Return [X, Y] of the center of cell containing provided text 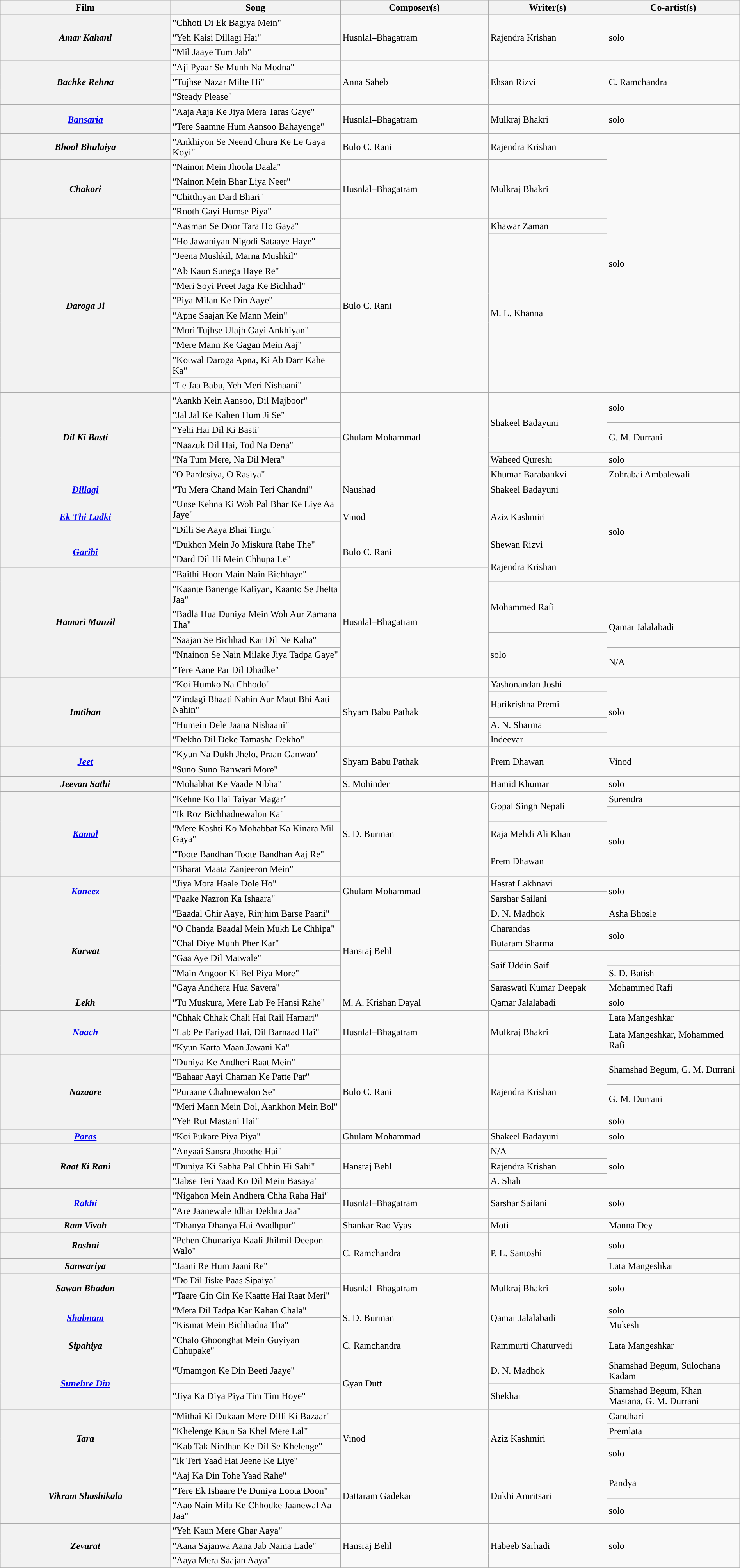
Shekhar [547, 1396]
"Chhoti Di Ek Bagiya Mein" [255, 23]
"Dekho Dil Deke Tamasha Dekho" [255, 740]
Dillagi [85, 489]
"Aasman Se Door Tara Ho Gaya" [255, 226]
"Kyun Na Dukh Jhelo, Praan Ganwao" [255, 755]
Bhool Bhulaiya [85, 147]
Waheed Qureshi [547, 460]
"Tu Mera Chand Main Teri Chandni" [255, 489]
Kaneez [85, 891]
A. Shah [547, 1181]
"Gaa Aye Dil Matwale" [255, 958]
"Jabse Teri Yaad Ko Dil Mein Basaya" [255, 1181]
Saraswati Kumar Deepak [547, 988]
Gandhari [673, 1416]
"Tere Aane Par Dil Dhadke" [255, 669]
"Badla Hua Duniya Mein Woh Aur Zamana Tha" [255, 620]
"Mohabbat Ke Vaade Nibha" [255, 784]
"Anyaai Sansra Jhoothe Hai" [255, 1151]
Jeevan Sathi [85, 784]
Bachke Rehna [85, 82]
Hamari Manzil [85, 622]
Shamshad Begum, Khan Mastana, G. M. Durrani [673, 1396]
Amar Kahani [85, 37]
"Aji Pyaar Se Munh Na Modna" [255, 67]
Pandya [673, 1483]
Zohrabai Ambalewali [673, 475]
Shewan Rizvi [547, 545]
"Mori Tujhse Ulajh Gayi Ankhiyan" [255, 330]
"Saajan Se Bichhad Kar Dil Ne Kaha" [255, 640]
Asha Bhosle [673, 913]
Kamal [85, 834]
Shankar Rao Vyas [414, 1226]
"Ankhiyon Se Neend Chura Ke Le Gaya Koyi" [255, 147]
Anna Saheb [414, 82]
Paras [85, 1136]
Premlata [673, 1431]
"O Chanda Baadal Mein Mukh Le Chhipa" [255, 928]
Karwat [85, 950]
"Dilli Se Aaya Bhai Tingu" [255, 530]
"Yeh Kaun Mere Ghar Aaya" [255, 1531]
"Mera Dil Tadpa Kar Kahan Chala" [255, 1310]
"Umamgon Ke Din Beeti Jaaye" [255, 1371]
"Aaya Mera Saajan Aaya" [255, 1561]
Dil Ki Basti [85, 437]
"Jiya Mora Haale Dole Ho" [255, 884]
Writer(s) [547, 8]
Sunehre Din [85, 1383]
"Puraane Chahnewalon Se" [255, 1092]
Shamshad Begum, G. M. Durrani [673, 1070]
M. A. Krishan Dayal [414, 1003]
"Ik Roz Bichhadnewalon Ka" [255, 814]
"Kaante Banenge Kaliyan, Kaanto Se Jhelta Jaa" [255, 594]
Roshni [85, 1246]
"Do Dil Jiske Paas Sipaiya" [255, 1281]
"Mere Mann Ke Gagan Mein Aaj" [255, 345]
"Jeena Mushkil, Marna Mushkil" [255, 256]
Hamid Khumar [547, 784]
Hasrat Lakhnavi [547, 884]
"Ho Jawaniyan Nigodi Sataaye Haye" [255, 241]
"Aana Sajanwa Aana Jab Naina Lade" [255, 1546]
"Rooth Gayi Humse Piya" [255, 212]
Garibi [85, 552]
"Steady Please" [255, 97]
Mukesh [673, 1325]
S. Mohinder [414, 784]
Co-artist(s) [673, 8]
"Aaja Aaja Ke Jiya Mera Taras Gaye" [255, 112]
"Yeh Kaisi Dillagi Hai" [255, 37]
"Bharat Maata Zanjeeron Mein" [255, 869]
"Chitthiyan Dard Bhari" [255, 196]
"Dhanya Dhanya Hai Avadhpur" [255, 1226]
"Pehen Chunariya Kaali Jhilmil Deepon Walo" [255, 1246]
Butaram Sharma [547, 943]
Film [85, 8]
"Khelenge Kaun Sa Khel Mere Lal" [255, 1431]
Indeevar [547, 740]
Tara [85, 1438]
"Mithai Ki Dukaan Mere Dilli Ki Bazaar" [255, 1416]
"Kotwal Daroga Apna, Ki Ab Darr Kahe Ka" [255, 365]
Dukhi Amritsari [547, 1496]
"Kyun Karta Maan Jawani Ka" [255, 1047]
Ehsan Rizvi [547, 82]
"Baithi Hoon Main Nain Bichhaye" [255, 574]
"Duniya Ki Sabha Pal Chhin Hi Sahi" [255, 1166]
Sanwariya [85, 1266]
"Meri Mann Mein Dol, Aankhon Mein Bol" [255, 1107]
"O Pardesiya, O Rasiya" [255, 475]
Surendra [673, 799]
Imtihan [85, 712]
"Mere Kashti Ko Mohabbat Ka Kinara Mil Gaya" [255, 834]
"Apne Saajan Ke Mann Mein" [255, 315]
Charandas [547, 928]
"Chalo Ghoonghat Mein Guyiyan Chhupake" [255, 1345]
"Tu Muskura, Mere Lab Pe Hansi Rahe" [255, 1003]
"Nainon Mein Jhoola Daala" [255, 167]
"Na Tum Mere, Na Dil Mera" [255, 460]
"Koi Pukare Piya Piya" [255, 1136]
Moti [547, 1226]
Yashonandan Joshi [547, 684]
Zevarat [85, 1546]
"Duniya Ke Andheri Raat Mein" [255, 1062]
Daroga Ji [85, 306]
Lekh [85, 1003]
Rakhi [85, 1203]
"Kab Tak Nirdhan Ke Dil Se Khelenge" [255, 1446]
"Nnainon Se Nain Milake Jiya Tadpa Gaye" [255, 655]
Saif Uddin Saif [547, 965]
Khawar Zaman [547, 226]
Song [255, 8]
Khumar Barabankvi [547, 475]
"Aankh Kein Aansoo, Dil Majboor" [255, 400]
Sawan Bhadon [85, 1288]
"Tujhse Nazar Milte Hi" [255, 82]
"Dard Dil Hi Mein Chhupa Le" [255, 559]
"Aao Nain Mila Ke Chhodke Jaanewal Aa Jaa" [255, 1511]
"Piya Milan Ke Din Aaye" [255, 301]
Harikrishna Premi [547, 704]
Jeet [85, 762]
"Suno Suno Banwari More" [255, 769]
Ram Vivah [85, 1226]
"Bahaar Aayi Chaman Ke Patte Par" [255, 1077]
"Yehi Hai Dil Ki Basti" [255, 430]
A. N. Sharma [547, 725]
Raja Mehdi Ali Khan [547, 834]
"Paake Nazron Ka Ishaara" [255, 899]
Ek Thi Ladki [85, 517]
Chakori [85, 189]
"Toote Bandhan Toote Bandhan Aaj Re" [255, 854]
"Chal Diye Munh Pher Kar" [255, 943]
"Mil Jaaye Tum Jab" [255, 52]
"Tere Ek Ishaare Pe Duniya Loota Doon" [255, 1491]
Rammurti Chaturvedi [547, 1345]
"Koi Humko Na Chhodo" [255, 684]
"Nigahon Mein Andhera Chha Raha Hai" [255, 1196]
"Main Angoor Ki Bel Piya More" [255, 973]
"Unse Kehna Ki Woh Pal Bhar Ke Liye Aa Jaye" [255, 510]
Sipahiya [85, 1345]
Habeeb Sarhadi [547, 1546]
Dattaram Gadekar [414, 1496]
Manna Dey [673, 1226]
"Le Jaa Babu, Yeh Meri Nishaani" [255, 385]
M. L. Khanna [547, 313]
"Jiya Ka Diya Piya Tim Tim Hoye" [255, 1396]
"Lab Pe Fariyad Hai, Dil Barnaad Hai" [255, 1032]
"Chhak Chhak Chali Hai Rail Hamari" [255, 1018]
Bansaria [85, 119]
Gyan Dutt [414, 1383]
P. L. Santoshi [547, 1253]
Nazaare [85, 1092]
Raat Ki Rani [85, 1166]
"Ik Teri Yaad Hai Jeene Ke Liye" [255, 1461]
"Nainon Mein Bhar Liya Neer" [255, 182]
"Baadal Ghir Aaye, Rinjhim Barse Paani" [255, 913]
"Kehne Ko Hai Taiyar Magar" [255, 799]
Naach [85, 1032]
"Kismat Mein Bichhadna Tha" [255, 1325]
Naushad [414, 489]
"Aaj Ka Din Tohe Yaad Rahe" [255, 1475]
Shabnam [85, 1318]
"Tere Saamne Hum Aansoo Bahayenge" [255, 126]
"Humein Dele Jaana Nishaani" [255, 725]
Gopal Singh Nepali [547, 806]
S. D. Batish [673, 973]
"Are Jaanewale Idhar Dekhta Jaa" [255, 1210]
"Zindagi Bhaati Nahin Aur Maut Bhi Aati Nahin" [255, 704]
Vikram Shashikala [85, 1496]
"Jal Jal Ke Kahen Hum Ji Se" [255, 415]
"Taare Gin Gin Ke Kaatte Hai Raat Meri" [255, 1296]
"Meri Soyi Preet Jaga Ke Bichhad" [255, 286]
"Jaani Re Hum Jaani Re" [255, 1266]
Shamshad Begum, Sulochana Kadam [673, 1371]
"Naazuk Dil Hai, Tod Na Dena" [255, 445]
"Yeh Rut Mastani Hai" [255, 1121]
Lata Mangeshkar, Mohammed Rafi [673, 1040]
"Dukhon Mein Jo Miskura Rahe The" [255, 545]
"Ab Kaun Sunega Haye Re" [255, 271]
Composer(s) [414, 8]
"Gaya Andhera Hua Savera" [255, 988]
